Extract the [x, y] coordinate from the center of the cell holding the provided text.  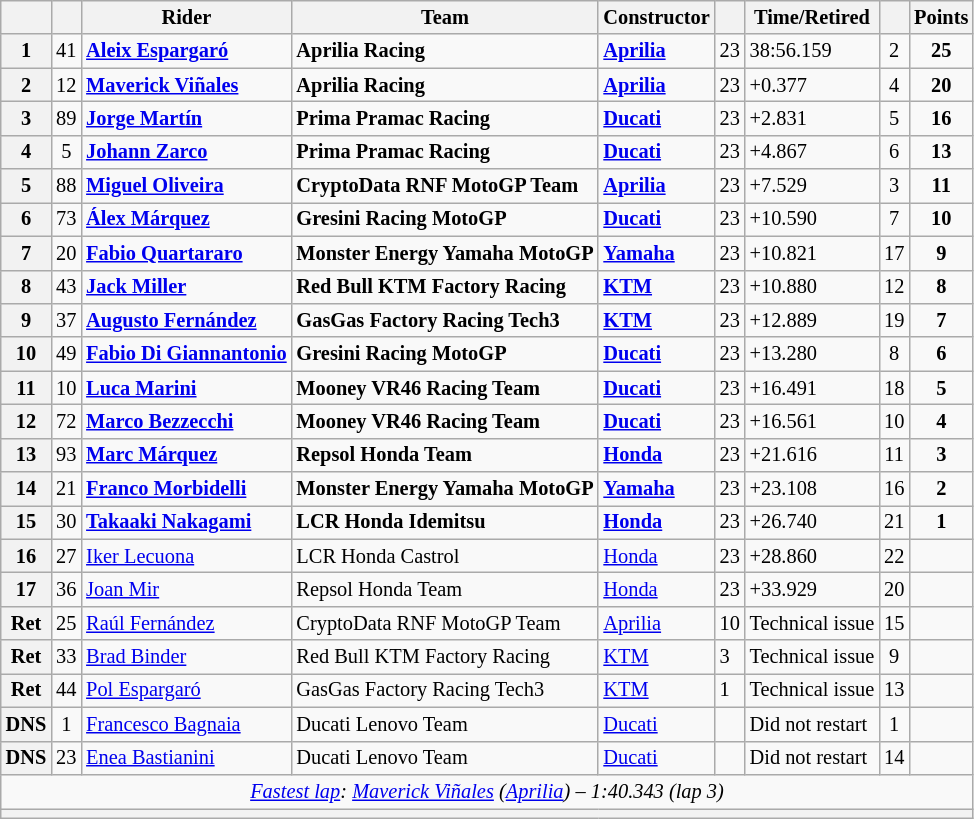
33 [66, 657]
Fabio Di Giannantonio [186, 354]
Joan Mir [186, 589]
22 [894, 556]
Miguel Oliveira [186, 186]
38:56.159 [812, 51]
19 [894, 320]
LCR Honda Castrol [444, 556]
LCR Honda Idemitsu [444, 522]
+7.529 [812, 186]
72 [66, 421]
Iker Lecuona [186, 556]
Time/Retired [812, 17]
Jorge Martín [186, 118]
+26.740 [812, 522]
Aleix Espargaró [186, 51]
Team [444, 17]
+16.491 [812, 388]
Raúl Fernández [186, 623]
+23.108 [812, 489]
Fabio Quartararo [186, 253]
Luca Marini [186, 388]
41 [66, 51]
Johann Zarco [186, 152]
+10.590 [812, 219]
+12.889 [812, 320]
+13.280 [812, 354]
Álex Márquez [186, 219]
Jack Miller [186, 287]
73 [66, 219]
+2.831 [812, 118]
+10.880 [812, 287]
+4.867 [812, 152]
Augusto Fernández [186, 320]
30 [66, 522]
+16.561 [812, 421]
+0.377 [812, 85]
49 [66, 354]
+28.860 [812, 556]
Points [941, 17]
27 [66, 556]
+10.821 [812, 253]
89 [66, 118]
+33.929 [812, 589]
44 [66, 690]
Marc Márquez [186, 455]
Brad Binder [186, 657]
Marco Bezzecchi [186, 421]
Fastest lap: Maverick Viñales (Aprilia) – 1:40.343 (lap 3) [488, 791]
Pol Espargaró [186, 690]
36 [66, 589]
Francesco Bagnaia [186, 724]
43 [66, 287]
Enea Bastianini [186, 758]
Rider [186, 17]
Franco Morbidelli [186, 489]
88 [66, 186]
93 [66, 455]
+21.616 [812, 455]
Constructor [656, 17]
37 [66, 320]
Maverick Viñales [186, 85]
Takaaki Nakagami [186, 522]
18 [894, 388]
